Find where the given text appears and provide that cell's center as [X, Y] coordinate. 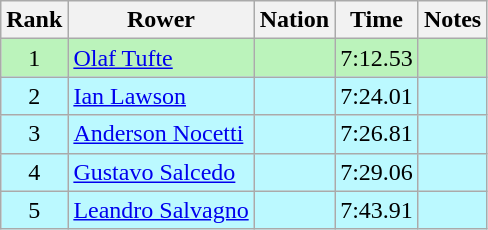
7:26.81 [377, 134]
Leandro Salvagno [161, 210]
Anderson Nocetti [161, 134]
7:12.53 [377, 58]
Rower [161, 20]
Ian Lawson [161, 96]
Time [377, 20]
7:24.01 [377, 96]
Gustavo Salcedo [161, 172]
3 [34, 134]
4 [34, 172]
Nation [294, 20]
7:43.91 [377, 210]
Olaf Tufte [161, 58]
2 [34, 96]
7:29.06 [377, 172]
Notes [452, 20]
1 [34, 58]
Rank [34, 20]
5 [34, 210]
